Return (X, Y) of the center of cell containing provided text 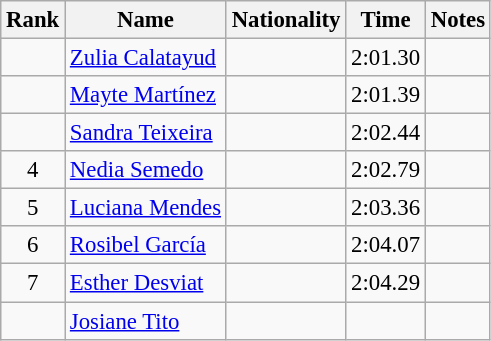
Sandra Teixeira (146, 133)
Name (146, 20)
2:01.30 (386, 58)
Rank (33, 20)
Esther Desviat (146, 283)
Time (386, 20)
Nedia Semedo (146, 170)
4 (33, 170)
Zulia Calatayud (146, 58)
7 (33, 283)
6 (33, 245)
5 (33, 208)
Mayte Martínez (146, 95)
2:03.36 (386, 208)
Josiane Tito (146, 321)
2:04.29 (386, 283)
2:02.79 (386, 170)
2:04.07 (386, 245)
Nationality (286, 20)
Luciana Mendes (146, 208)
Rosibel García (146, 245)
2:01.39 (386, 95)
Notes (458, 20)
2:02.44 (386, 133)
